Provide the (X, Y) coordinate of the cell's center where the given text is located.  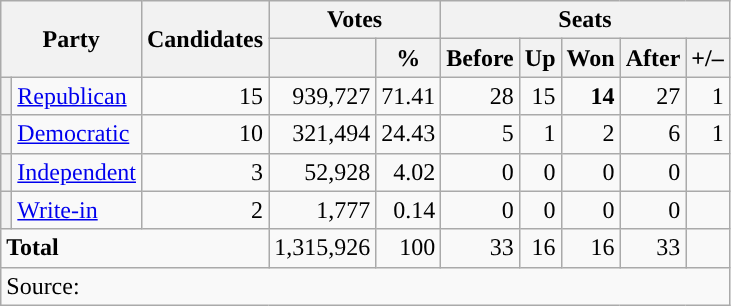
Won (590, 58)
Independent (77, 172)
1,315,926 (322, 248)
3 (204, 172)
Seats (586, 20)
6 (653, 134)
Before (480, 58)
100 (408, 248)
Republican (77, 96)
Candidates (204, 39)
After (653, 58)
Democratic (77, 134)
Source: (365, 286)
24.43 (408, 134)
Votes (355, 20)
5 (480, 134)
10 (204, 134)
% (408, 58)
939,727 (322, 96)
Party (72, 39)
Total (135, 248)
52,928 (322, 172)
27 (653, 96)
28 (480, 96)
71.41 (408, 96)
1,777 (322, 210)
4.02 (408, 172)
321,494 (322, 134)
14 (590, 96)
Up (540, 58)
0.14 (408, 210)
Write-in (77, 210)
+/– (708, 58)
